Search for the cell housing the specified text and yield its (X, Y) center coordinate. 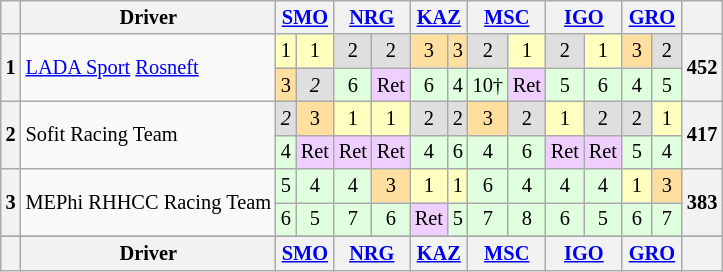
10† (488, 85)
417 (702, 134)
MEPhi RHHCC Racing Team (148, 202)
Sofit Racing Team (148, 134)
383 (702, 202)
452 (702, 68)
8 (527, 219)
LADA Sport Rosneft (148, 68)
